Find where the given text appears and provide that cell's center as [x, y] coordinate. 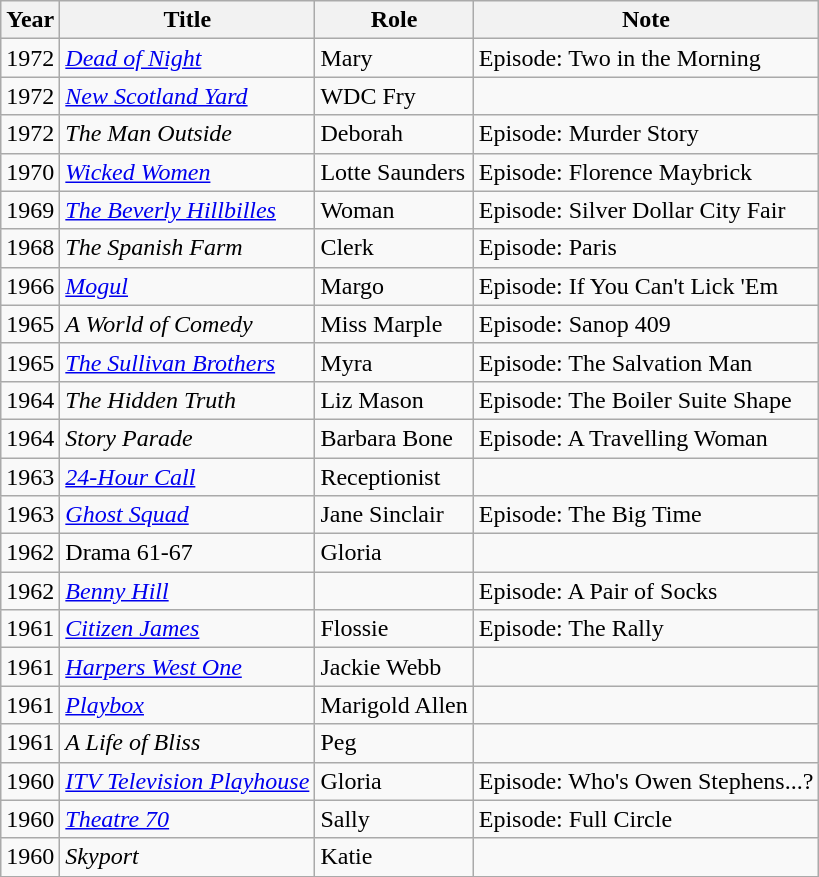
Ghost Squad [188, 515]
Episode: Who's Owen Stephens...? [646, 781]
Skyport [188, 857]
The Hidden Truth [188, 400]
Episode: The Big Time [646, 515]
Harpers West One [188, 667]
Benny Hill [188, 591]
New Scotland Yard [188, 96]
Marigold Allen [394, 705]
Note [646, 20]
The Beverly Hillbilles [188, 210]
Episode: A Travelling Woman [646, 438]
Sally [394, 819]
Episode: The Boiler Suite Shape [646, 400]
Episode: Full Circle [646, 819]
1966 [30, 286]
Myra [394, 362]
Receptionist [394, 477]
Woman [394, 210]
24-Hour Call [188, 477]
Jane Sinclair [394, 515]
A World of Comedy [188, 324]
Episode: Sanop 409 [646, 324]
Jackie Webb [394, 667]
Episode: The Rally [646, 629]
Mogul [188, 286]
Wicked Women [188, 172]
1970 [30, 172]
Mary [394, 58]
Dead of Night [188, 58]
Barbara Bone [394, 438]
Episode: Florence Maybrick [646, 172]
Episode: Silver Dollar City Fair [646, 210]
WDC Fry [394, 96]
Citizen James [188, 629]
Deborah [394, 134]
Episode: Two in the Morning [646, 58]
Miss Marple [394, 324]
Episode: The Salvation Man [646, 362]
Title [188, 20]
A Life of Bliss [188, 743]
Clerk [394, 248]
1969 [30, 210]
Drama 61-67 [188, 553]
The Spanish Farm [188, 248]
Episode: If You Can't Lick 'Em [646, 286]
Margo [394, 286]
Playbox [188, 705]
Story Parade [188, 438]
ITV Television Playhouse [188, 781]
Theatre 70 [188, 819]
Role [394, 20]
The Sullivan Brothers [188, 362]
Episode: A Pair of Socks [646, 591]
Liz Mason [394, 400]
Katie [394, 857]
Peg [394, 743]
Episode: Murder Story [646, 134]
The Man Outside [188, 134]
Year [30, 20]
Episode: Paris [646, 248]
Flossie [394, 629]
1968 [30, 248]
Lotte Saunders [394, 172]
